Return the (X, Y) coordinate for the center point of the cell that contains the specified text.  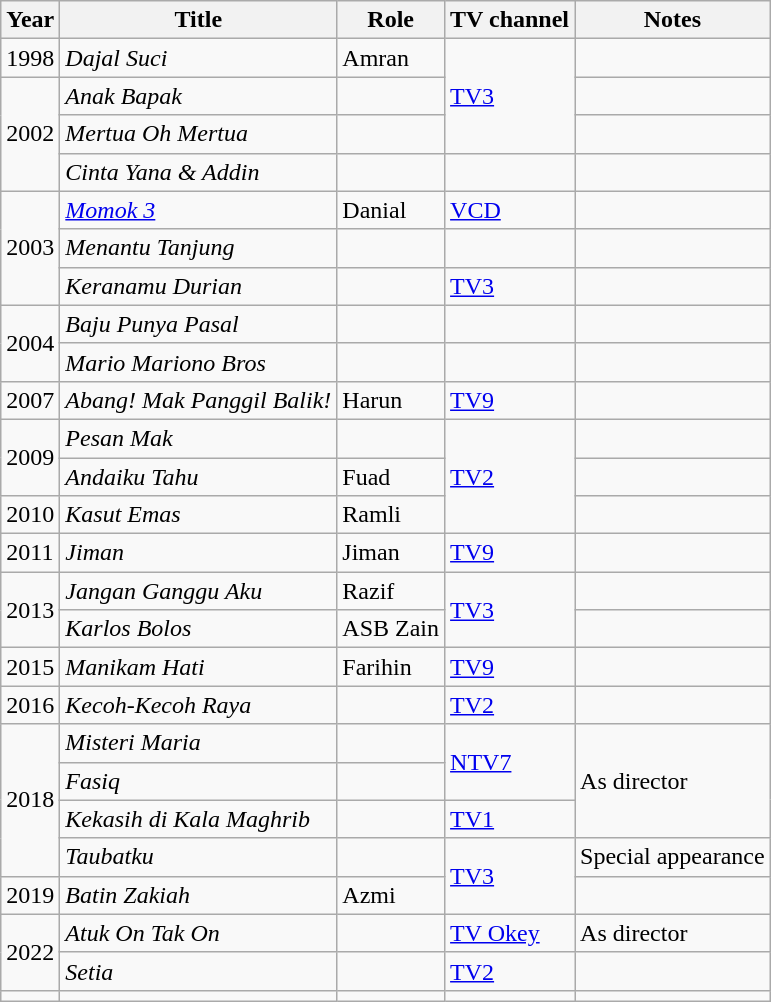
TV Okey (510, 933)
Farihin (391, 667)
Mario Mariono Bros (198, 362)
Baju Punya Pasal (198, 324)
Amran (391, 58)
2016 (30, 705)
Fuad (391, 477)
Razif (391, 591)
Andaiku Tahu (198, 477)
Setia (198, 971)
2019 (30, 895)
Batin Zakiah (198, 895)
TV1 (510, 819)
Cinta Yana & Addin (198, 172)
Harun (391, 400)
Momok 3 (198, 210)
Role (391, 20)
Kekasih di Kala Maghrib (198, 819)
2010 (30, 515)
Fasiq (198, 781)
Keranamu Durian (198, 286)
Pesan Mak (198, 438)
2007 (30, 400)
TV channel (510, 20)
2022 (30, 952)
Mertua Oh Mertua (198, 134)
Title (198, 20)
Menantu Tanjung (198, 248)
Misteri Maria (198, 743)
2013 (30, 610)
Dajal Suci (198, 58)
Abang! Mak Panggil Balik! (198, 400)
NTV7 (510, 762)
Jangan Ganggu Aku (198, 591)
2011 (30, 553)
Manikam Hati (198, 667)
Atuk On Tak On (198, 933)
Taubatku (198, 857)
2004 (30, 343)
ASB Zain (391, 629)
2018 (30, 800)
Special appearance (673, 857)
Kasut Emas (198, 515)
2002 (30, 134)
Notes (673, 20)
Year (30, 20)
Azmi (391, 895)
2003 (30, 248)
2009 (30, 457)
Danial (391, 210)
Kecoh-Kecoh Raya (198, 705)
Anak Bapak (198, 96)
Ramli (391, 515)
1998 (30, 58)
2015 (30, 667)
VCD (510, 210)
Karlos Bolos (198, 629)
